Determine the [X, Y] coordinate at the center of the cell enclosing the given text.  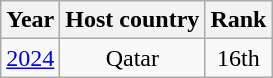
Rank [238, 20]
Qatar [132, 58]
16th [238, 58]
2024 [30, 58]
Year [30, 20]
Host country [132, 20]
